Return (x, y) of the center of cell containing provided text 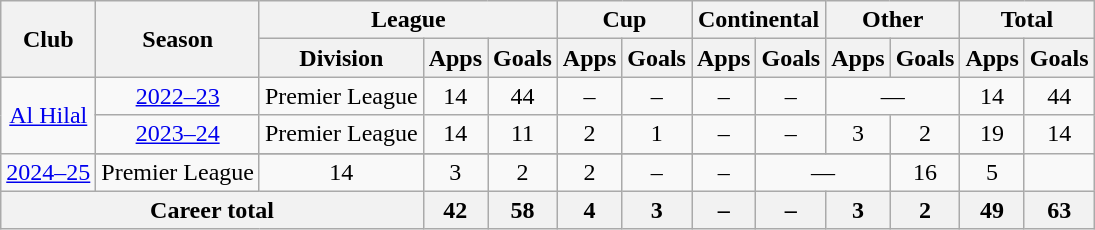
Season (178, 39)
58 (523, 210)
2022–23 (178, 96)
Al Hilal (48, 115)
1 (657, 134)
11 (523, 134)
Continental (759, 20)
Club (48, 39)
42 (455, 210)
Other (893, 20)
Cup (624, 20)
4 (589, 210)
5 (992, 172)
2024–25 (48, 172)
2023–24 (178, 134)
49 (992, 210)
Total (1027, 20)
Division (341, 58)
19 (992, 134)
League (408, 20)
Career total (212, 210)
16 (925, 172)
63 (1059, 210)
